For the text-containing cell, return its midpoint in (x, y) coordinate format. 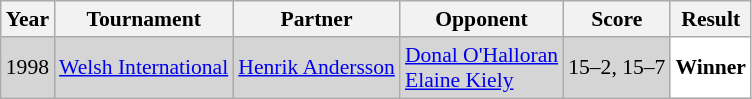
Opponent (482, 19)
Partner (316, 19)
Welsh International (144, 68)
1998 (28, 68)
Donal O'Halloran Elaine Kiely (482, 68)
Henrik Andersson (316, 68)
Winner (710, 68)
Year (28, 19)
15–2, 15–7 (616, 68)
Tournament (144, 19)
Score (616, 19)
Result (710, 19)
